Provide the (X, Y) coordinate of the cell's center where the given text is located.  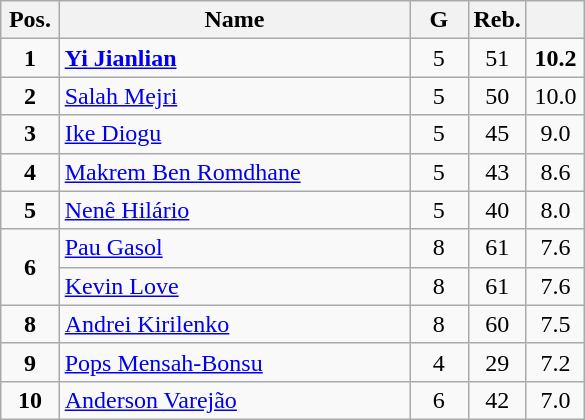
7.2 (555, 362)
Pau Gasol (234, 248)
43 (497, 172)
G (439, 20)
9.0 (555, 134)
Anderson Varejão (234, 400)
3 (30, 134)
8.6 (555, 172)
60 (497, 324)
10 (30, 400)
45 (497, 134)
8.0 (555, 210)
Name (234, 20)
Makrem Ben Romdhane (234, 172)
1 (30, 58)
42 (497, 400)
51 (497, 58)
Andrei Kirilenko (234, 324)
9 (30, 362)
Pos. (30, 20)
Nenê Hilário (234, 210)
29 (497, 362)
Pops Mensah-Bonsu (234, 362)
7.0 (555, 400)
Kevin Love (234, 286)
Ike Diogu (234, 134)
Salah Mejri (234, 96)
40 (497, 210)
Reb. (497, 20)
Yi Jianlian (234, 58)
50 (497, 96)
10.0 (555, 96)
10.2 (555, 58)
2 (30, 96)
7.5 (555, 324)
